Extract the (x, y) coordinate from the center of the cell holding the provided text.  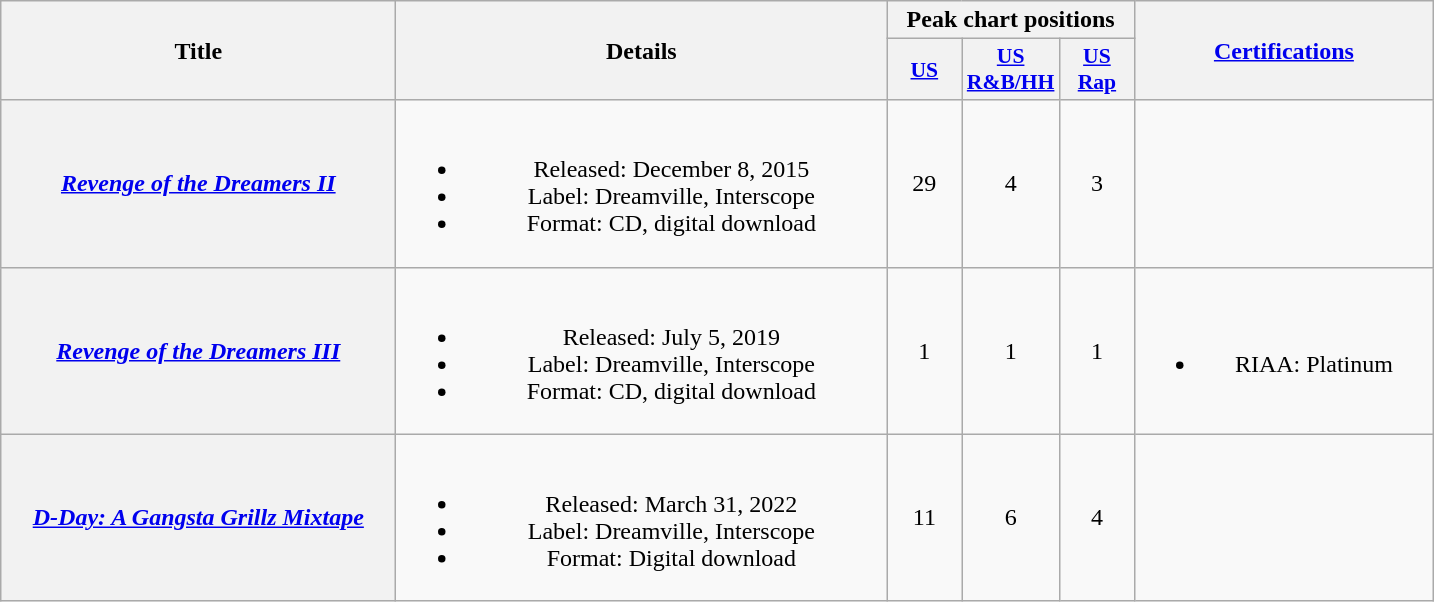
3 (1096, 184)
Details (642, 50)
USRap (1096, 70)
USR&B/HH (1011, 70)
Released: July 5, 2019Label: Dreamville, InterscopeFormat: CD, digital download (642, 350)
11 (924, 518)
Certifications (1284, 50)
Released: December 8, 2015Label: Dreamville, InterscopeFormat: CD, digital download (642, 184)
6 (1011, 518)
Title (198, 50)
RIAA: Platinum (1284, 350)
Released: March 31, 2022Label: Dreamville, InterscopeFormat: Digital download (642, 518)
29 (924, 184)
Peak chart positions (1011, 20)
D-Day: A Gangsta Grillz Mixtape (198, 518)
Revenge of the Dreamers III (198, 350)
Revenge of the Dreamers II (198, 184)
US (924, 70)
